Detect which cell encompasses the target text, then output its (x, y) center coordinate. 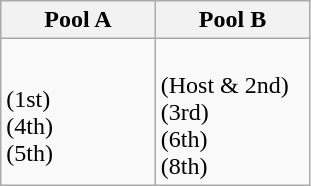
(1st) (4th) (5th) (78, 112)
Pool B (232, 20)
(Host & 2nd) (3rd) (6th) (8th) (232, 112)
Pool A (78, 20)
